Return (X, Y) of the center of cell containing provided text 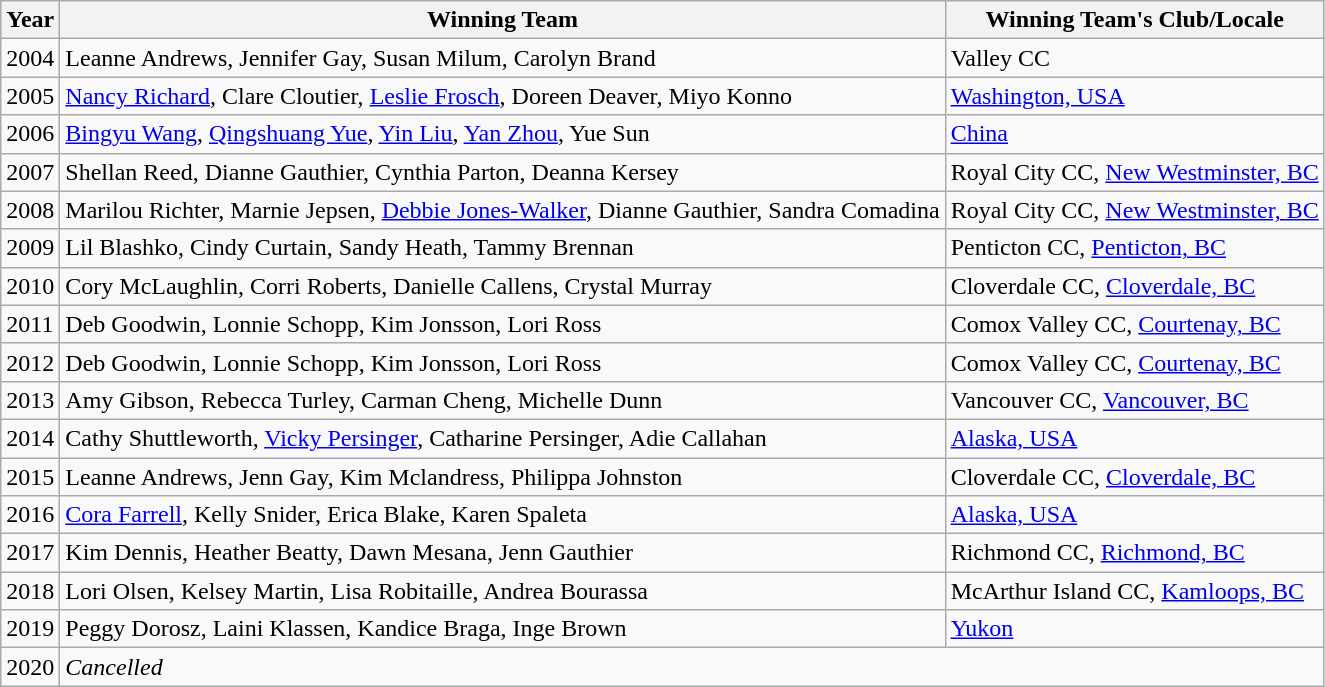
Year (30, 20)
2016 (30, 515)
Lori Olsen, Kelsey Martin, Lisa Robitaille, Andrea Bourassa (502, 591)
Richmond CC, Richmond, BC (1134, 553)
Kim Dennis, Heather Beatty, Dawn Mesana, Jenn Gauthier (502, 553)
Valley CC (1134, 58)
2007 (30, 172)
2017 (30, 553)
2014 (30, 438)
Cancelled (692, 667)
Leanne Andrews, Jennifer Gay, Susan Milum, Carolyn Brand (502, 58)
China (1134, 134)
Shellan Reed, Dianne Gauthier, Cynthia Parton, Deanna Kersey (502, 172)
Cory McLaughlin, Corri Roberts, Danielle Callens, Crystal Murray (502, 286)
Winning Team's Club/Locale (1134, 20)
Yukon (1134, 629)
Marilou Richter, Marnie Jepsen, Debbie Jones-Walker, Dianne Gauthier, Sandra Comadina (502, 210)
2012 (30, 362)
Lil Blashko, Cindy Curtain, Sandy Heath, Tammy Brennan (502, 248)
Vancouver CC, Vancouver, BC (1134, 400)
2004 (30, 58)
2010 (30, 286)
Cora Farrell, Kelly Snider, Erica Blake, Karen Spaleta (502, 515)
Winning Team (502, 20)
2011 (30, 324)
Nancy Richard, Clare Cloutier, Leslie Frosch, Doreen Deaver, Miyo Konno (502, 96)
2008 (30, 210)
2020 (30, 667)
McArthur Island CC, Kamloops, BC (1134, 591)
2009 (30, 248)
2018 (30, 591)
Peggy Dorosz, Laini Klassen, Kandice Braga, Inge Brown (502, 629)
Amy Gibson, Rebecca Turley, Carman Cheng, Michelle Dunn (502, 400)
Penticton CC, Penticton, BC (1134, 248)
2019 (30, 629)
2006 (30, 134)
2005 (30, 96)
Washington, USA (1134, 96)
Leanne Andrews, Jenn Gay, Kim Mclandress, Philippa Johnston (502, 477)
2013 (30, 400)
Cathy Shuttleworth, Vicky Persinger, Catharine Persinger, Adie Callahan (502, 438)
Bingyu Wang, Qingshuang Yue, Yin Liu, Yan Zhou, Yue Sun (502, 134)
2015 (30, 477)
